Provide the [x, y] coordinate of the cell's center where the given text is located.  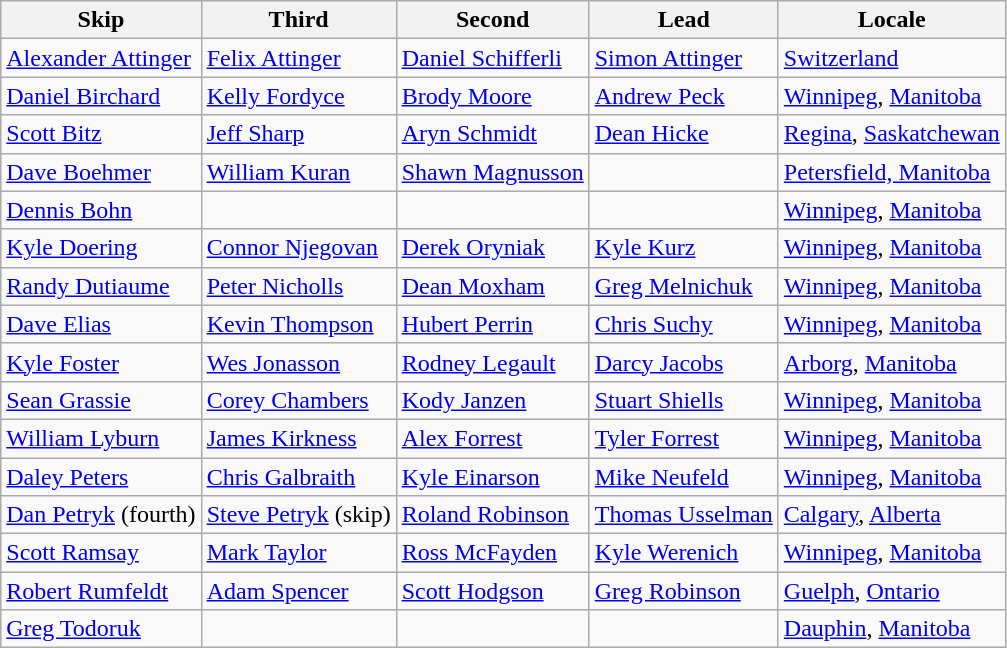
Mark Taylor [298, 553]
Kelly Fordyce [298, 96]
Derek Oryniak [492, 248]
Felix Attinger [298, 58]
Kyle Einarson [492, 477]
Petersfield, Manitoba [892, 172]
Daniel Birchard [101, 96]
Wes Jonasson [298, 362]
Darcy Jacobs [684, 362]
Sean Grassie [101, 400]
Aryn Schmidt [492, 134]
Greg Todoruk [101, 629]
Locale [892, 20]
Kody Janzen [492, 400]
Third [298, 20]
Brody Moore [492, 96]
Calgary, Alberta [892, 515]
Chris Suchy [684, 324]
Greg Melnichuk [684, 286]
Kevin Thompson [298, 324]
Daniel Schifferli [492, 58]
Regina, Saskatchewan [892, 134]
Kyle Werenich [684, 553]
Adam Spencer [298, 591]
Jeff Sharp [298, 134]
Greg Robinson [684, 591]
Chris Galbraith [298, 477]
Second [492, 20]
Dave Elias [101, 324]
Andrew Peck [684, 96]
Rodney Legault [492, 362]
Dennis Bohn [101, 210]
Kyle Doering [101, 248]
Skip [101, 20]
Alexander Attinger [101, 58]
Simon Attinger [684, 58]
Kyle Kurz [684, 248]
James Kirkness [298, 438]
Dean Hicke [684, 134]
Arborg, Manitoba [892, 362]
Scott Bitz [101, 134]
Robert Rumfeldt [101, 591]
Shawn Magnusson [492, 172]
Guelph, Ontario [892, 591]
Scott Ramsay [101, 553]
Randy Dutiaume [101, 286]
Dave Boehmer [101, 172]
Kyle Foster [101, 362]
Steve Petryk (skip) [298, 515]
William Kuran [298, 172]
Ross McFayden [492, 553]
Lead [684, 20]
Peter Nicholls [298, 286]
William Lyburn [101, 438]
Tyler Forrest [684, 438]
Roland Robinson [492, 515]
Mike Neufeld [684, 477]
Dan Petryk (fourth) [101, 515]
Connor Njegovan [298, 248]
Daley Peters [101, 477]
Alex Forrest [492, 438]
Scott Hodgson [492, 591]
Hubert Perrin [492, 324]
Dean Moxham [492, 286]
Stuart Shiells [684, 400]
Thomas Usselman [684, 515]
Corey Chambers [298, 400]
Switzerland [892, 58]
Dauphin, Manitoba [892, 629]
